Provide the (x, y) coordinate of the cell's center where the given text is located.  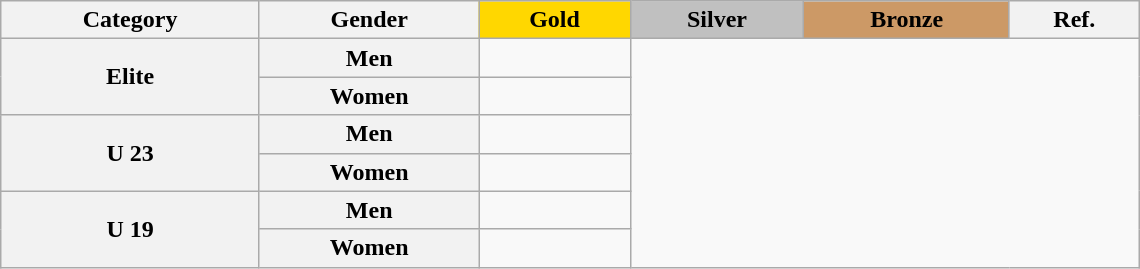
Ref. (1074, 20)
Gender (369, 20)
Elite (130, 77)
Gold (554, 20)
U 19 (130, 229)
U 23 (130, 153)
Silver (717, 20)
Bronze (906, 20)
Category (130, 20)
